Identify which cell holds the provided text, then report its [x, y] central coordinate. 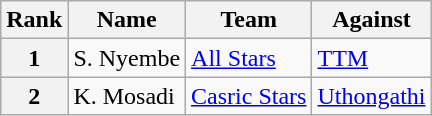
TTM [372, 58]
K. Mosadi [127, 96]
Rank [34, 20]
S. Nyembe [127, 58]
Name [127, 20]
1 [34, 58]
Team [249, 20]
Casric Stars [249, 96]
Uthongathi [372, 96]
2 [34, 96]
Against [372, 20]
All Stars [249, 58]
